Output the [X, Y] coordinate of the center of the cell containing the given text.  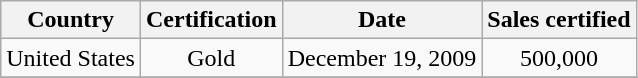
Sales certified [559, 20]
Date [382, 20]
United States [71, 58]
500,000 [559, 58]
Certification [211, 20]
December 19, 2009 [382, 58]
Gold [211, 58]
Country [71, 20]
